Provide the (x, y) coordinate of the cell's center where the given text is located.  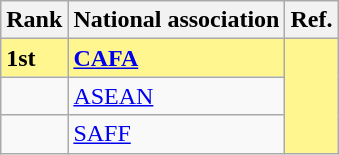
CAFA (176, 58)
1st (34, 58)
SAFF (176, 134)
ASEAN (176, 96)
Ref. (312, 20)
National association (176, 20)
Rank (34, 20)
